Search for the cell housing the specified text and yield its (x, y) center coordinate. 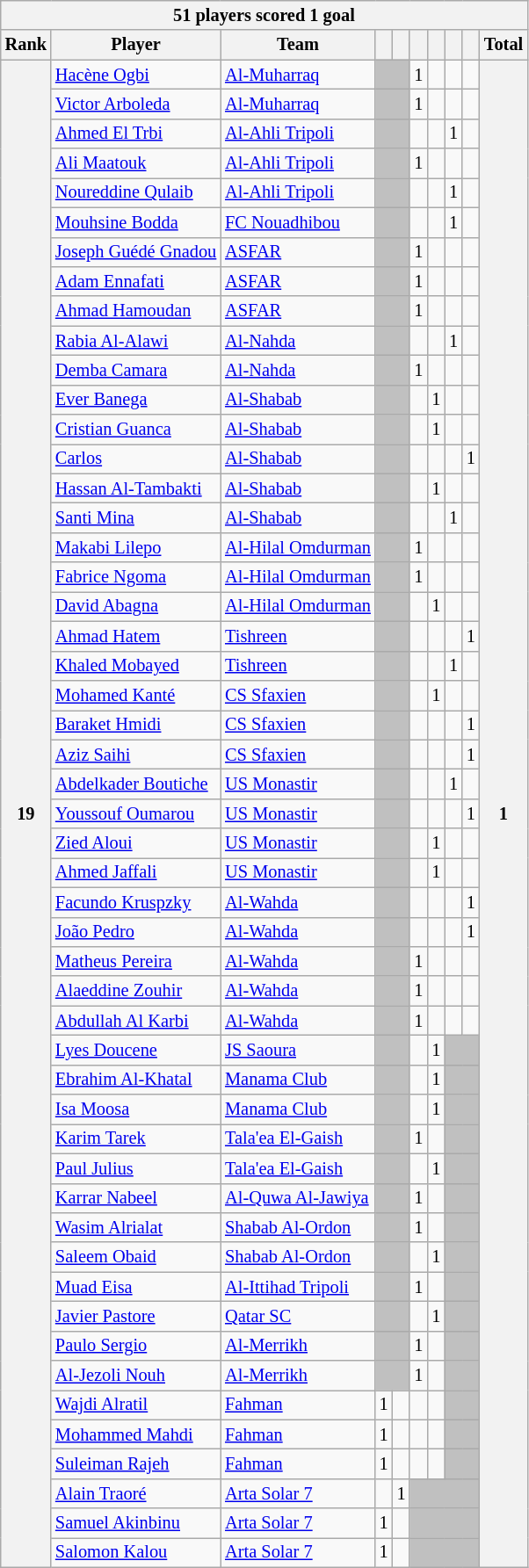
Alaeddine Zouhir (135, 991)
Baraket Hmidi (135, 725)
Suleiman Rajeh (135, 1464)
Mohammed Mahdi (135, 1434)
Adam Ennafati (135, 281)
51 players scored 1 goal (264, 15)
Santi Mina (135, 517)
Karim Tarek (135, 1138)
Fabrice Ngoma (135, 577)
João Pedro (135, 932)
19 (26, 813)
Rank (26, 45)
Karrar Nabeel (135, 1198)
Hassan Al-Tambakti (135, 488)
Mohamed Kanté (135, 695)
Al-Quwa Al-Jawiya (298, 1198)
Youssouf Oumarou (135, 813)
Isa Moosa (135, 1109)
Paulo Sergio (135, 1346)
Ahmed El Trbi (135, 134)
Abdullah Al Karbi (135, 1021)
FC Nouadhibou (298, 222)
Salomon Kalou (135, 1552)
David Abagna (135, 606)
Lyes Doucene (135, 1050)
Demba Camara (135, 370)
Cristian Guanca (135, 430)
Aziz Saihi (135, 755)
Ahmed Jaffali (135, 872)
Facundo Kruspzky (135, 902)
Hacène Ogbi (135, 75)
Abdelkader Boutiche (135, 784)
Javier Pastore (135, 1316)
Ahmad Hatem (135, 636)
Mouhsine Bodda (135, 222)
Zied Aloui (135, 843)
Total (504, 45)
Player (135, 45)
Al-Jezoli Nouh (135, 1376)
Alain Traoré (135, 1493)
Muad Eisa (135, 1287)
Joseph Guédé Gnadou (135, 252)
Rabia Al-Alawi (135, 341)
Carlos (135, 459)
Qatar SC (298, 1316)
Wasim Alrialat (135, 1227)
Samuel Akinbinu (135, 1523)
Team (298, 45)
Ali Maatouk (135, 163)
Makabi Lilepo (135, 547)
Khaled Mobayed (135, 666)
Ahmad Hamoudan (135, 311)
Ebrahim Al-Khatal (135, 1080)
Saleem Obaid (135, 1257)
Noureddine Qulaib (135, 192)
Victor Arboleda (135, 104)
Paul Julius (135, 1168)
Wajdi Alratil (135, 1405)
Matheus Pereira (135, 961)
Ever Banega (135, 400)
JS Saoura (298, 1050)
Al-Ittihad Tripoli (298, 1287)
